Identify which cell holds the provided text, then report its [X, Y] central coordinate. 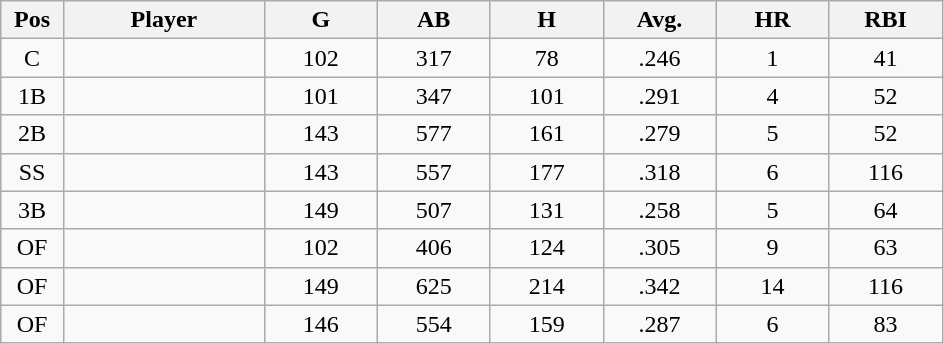
2B [32, 134]
1B [32, 96]
14 [772, 286]
161 [546, 134]
Avg. [660, 20]
SS [32, 172]
131 [546, 210]
3B [32, 210]
AB [434, 20]
9 [772, 248]
Pos [32, 20]
507 [434, 210]
63 [886, 248]
G [320, 20]
.246 [660, 58]
.342 [660, 286]
.291 [660, 96]
.279 [660, 134]
159 [546, 324]
4 [772, 96]
554 [434, 324]
83 [886, 324]
.318 [660, 172]
HR [772, 20]
347 [434, 96]
146 [320, 324]
Player [164, 20]
1 [772, 58]
214 [546, 286]
577 [434, 134]
C [32, 58]
177 [546, 172]
124 [546, 248]
RBI [886, 20]
78 [546, 58]
.305 [660, 248]
.287 [660, 324]
41 [886, 58]
H [546, 20]
625 [434, 286]
64 [886, 210]
557 [434, 172]
406 [434, 248]
.258 [660, 210]
317 [434, 58]
